Extract the [x, y] coordinate from the center of the cell holding the provided text.  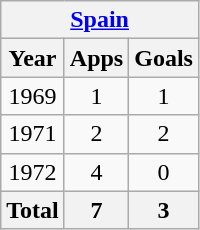
Goals [164, 58]
Total [33, 210]
1969 [33, 96]
Year [33, 58]
0 [164, 172]
3 [164, 210]
7 [96, 210]
1971 [33, 134]
Spain [100, 20]
Apps [96, 58]
4 [96, 172]
1972 [33, 172]
